Scan for the cell matching the given text and deliver its [x, y] coordinate at center. 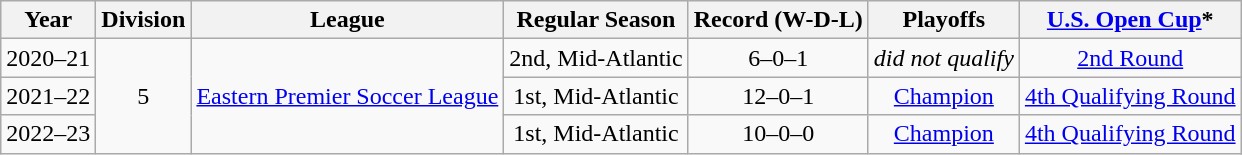
2020–21 [48, 58]
Playoffs [944, 20]
Division [144, 20]
12–0–1 [778, 96]
Eastern Premier Soccer League [348, 96]
Regular Season [596, 20]
U.S. Open Cup* [1130, 20]
2021–22 [48, 96]
Year [48, 20]
10–0–0 [778, 134]
2nd, Mid-Atlantic [596, 58]
did not qualify [944, 58]
5 [144, 96]
Record (W-D-L) [778, 20]
2022–23 [48, 134]
League [348, 20]
6–0–1 [778, 58]
2nd Round [1130, 58]
